Identify which cell holds the provided text, then report its [x, y] central coordinate. 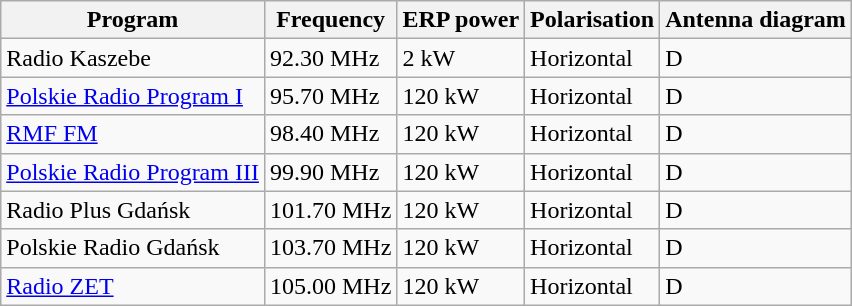
Polskie Radio Gdańsk [133, 248]
2 kW [461, 58]
Polarisation [592, 20]
99.90 MHz [330, 172]
92.30 MHz [330, 58]
ERP power [461, 20]
101.70 MHz [330, 210]
98.40 MHz [330, 134]
Program [133, 20]
Radio ZET [133, 286]
95.70 MHz [330, 96]
Polskie Radio Program I [133, 96]
RMF FM [133, 134]
105.00 MHz [330, 286]
Polskie Radio Program III [133, 172]
Frequency [330, 20]
103.70 MHz [330, 248]
Antenna diagram [756, 20]
Radio Kaszebe [133, 58]
Radio Plus Gdańsk [133, 210]
